Identify which cell holds the provided text, then report its [x, y] central coordinate. 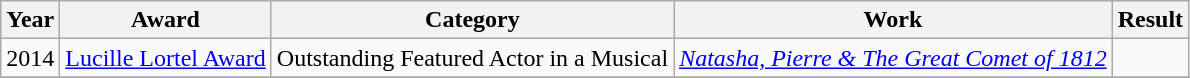
2014 [30, 58]
Work [894, 20]
Natasha, Pierre & The Great Comet of 1812 [894, 58]
Result [1150, 20]
Award [166, 20]
Year [30, 20]
Category [472, 20]
Lucille Lortel Award [166, 58]
Outstanding Featured Actor in a Musical [472, 58]
